For the text-containing cell, return its midpoint in (X, Y) coordinate format. 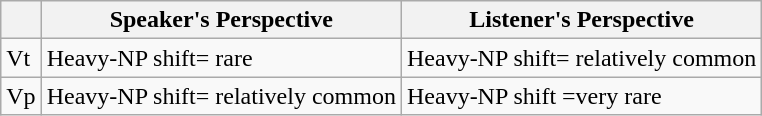
Speaker's Perspective (221, 20)
Vt (21, 58)
Heavy-NP shift= rare (221, 58)
Vp (21, 96)
Heavy-NP shift =very rare (581, 96)
Listener's Perspective (581, 20)
